For the text-containing cell, return its midpoint in [X, Y] coordinate format. 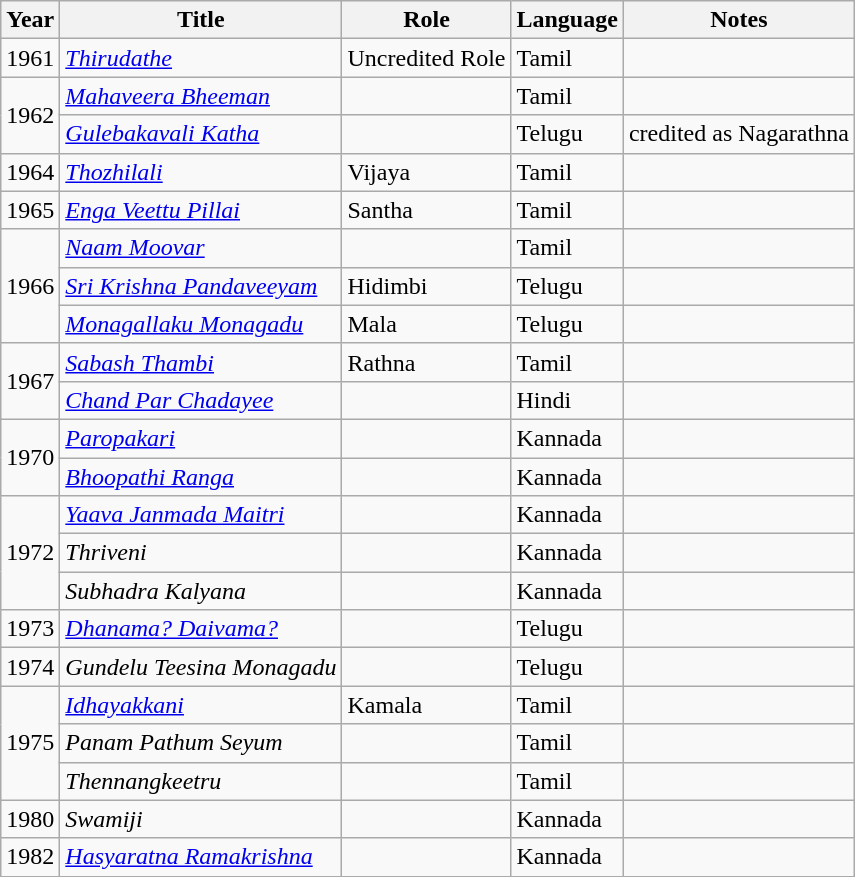
1972 [30, 553]
Mahaveera Bheeman [201, 96]
Santha [426, 210]
Uncredited Role [426, 58]
Bhoopathi Ranga [201, 477]
Hidimbi [426, 286]
Swamiji [201, 819]
Subhadra Kalyana [201, 591]
1973 [30, 629]
Monagallaku Monagadu [201, 324]
Role [426, 20]
Gundelu Teesina Monagadu [201, 667]
Chand Par Chadayee [201, 400]
1965 [30, 210]
Hasyaratna Ramakrishna [201, 857]
1961 [30, 58]
Mala [426, 324]
Sabash Thambi [201, 362]
1980 [30, 819]
1966 [30, 286]
1974 [30, 667]
Thozhilali [201, 172]
Paropakari [201, 438]
Panam Pathum Seyum [201, 743]
Vijaya [426, 172]
Thennangkeetru [201, 781]
Gulebakavali Katha [201, 134]
Hindi [567, 400]
Sri Krishna Pandaveeyam [201, 286]
credited as Nagarathna [738, 134]
Thirudathe [201, 58]
Dhanama? Daivama? [201, 629]
1982 [30, 857]
Language [567, 20]
Notes [738, 20]
Rathna [426, 362]
1975 [30, 743]
Idhayakkani [201, 705]
1970 [30, 457]
Title [201, 20]
Enga Veettu Pillai [201, 210]
Kamala [426, 705]
1964 [30, 172]
1967 [30, 381]
Yaava Janmada Maitri [201, 515]
Year [30, 20]
Naam Moovar [201, 248]
Thriveni [201, 553]
1962 [30, 115]
